Detect which cell encompasses the target text, then output its [x, y] center coordinate. 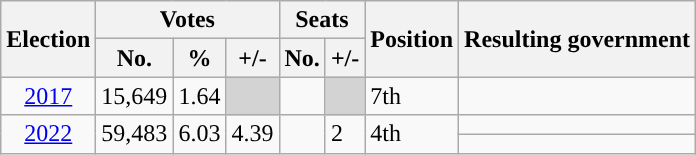
6.03 [200, 134]
Votes [188, 20]
Election [48, 39]
2017 [48, 96]
2 [344, 134]
15,649 [134, 96]
% [200, 58]
Seats [322, 20]
59,483 [134, 134]
Position [412, 39]
1.64 [200, 96]
7th [412, 96]
4th [412, 134]
2022 [48, 134]
Resulting government [578, 39]
4.39 [252, 134]
